From the cell containing the given text, extract its center point as (X, Y) coordinate. 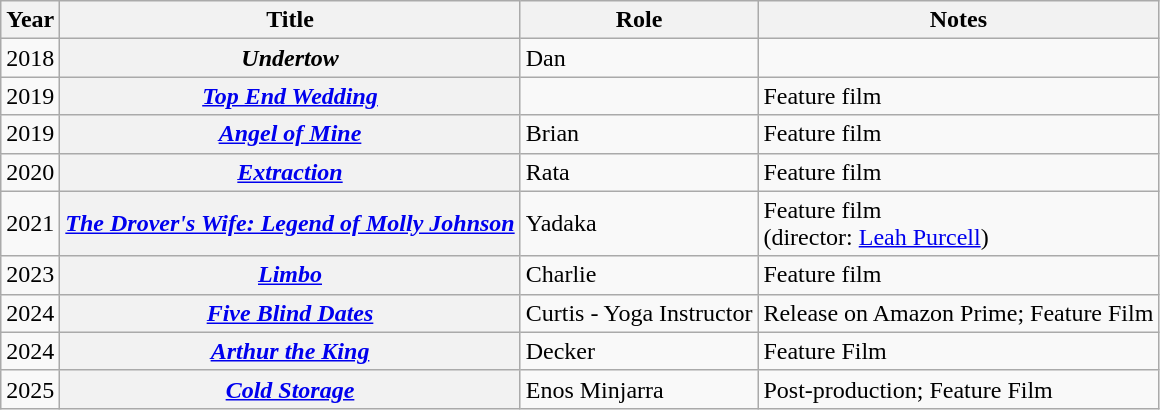
Yadaka (639, 224)
2025 (30, 389)
Angel of Mine (290, 134)
2021 (30, 224)
Decker (639, 351)
Release on Amazon Prime; Feature Film (958, 313)
Undertow (290, 58)
Charlie (639, 275)
Extraction (290, 172)
Cold Storage (290, 389)
Post-production; Feature Film (958, 389)
Feature film(director: Leah Purcell) (958, 224)
Enos Minjarra (639, 389)
Year (30, 20)
Role (639, 20)
2020 (30, 172)
Arthur the King (290, 351)
Notes (958, 20)
Title (290, 20)
Curtis - Yoga Instructor (639, 313)
Dan (639, 58)
2018 (30, 58)
Brian (639, 134)
Top End Wedding (290, 96)
Rata (639, 172)
Feature Film (958, 351)
2023 (30, 275)
The Drover's Wife: Legend of Molly Johnson (290, 224)
Limbo (290, 275)
Five Blind Dates (290, 313)
